Pinpoint the cell where the given text exists, returning its (x, y) midpoint coordinate. 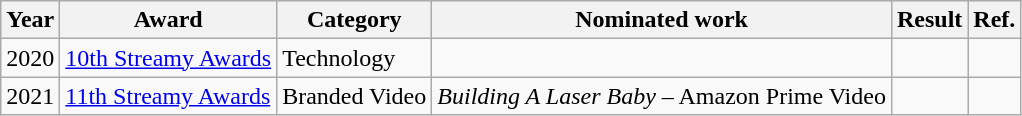
2020 (30, 58)
Award (168, 20)
Result (929, 20)
Technology (354, 58)
10th Streamy Awards (168, 58)
Branded Video (354, 96)
Nominated work (662, 20)
11th Streamy Awards (168, 96)
Ref. (994, 20)
Building A Laser Baby – Amazon Prime Video (662, 96)
Year (30, 20)
Category (354, 20)
2021 (30, 96)
